Scan for the cell matching the given text and deliver its (X, Y) coordinate at center. 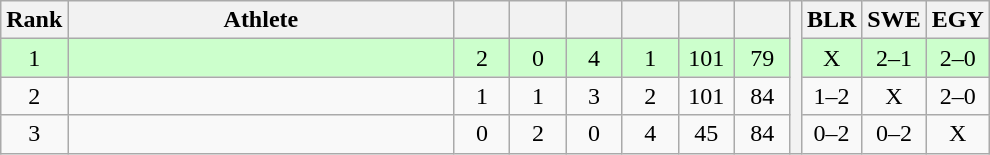
45 (706, 134)
BLR (831, 20)
79 (762, 58)
1–2 (831, 96)
Athlete (261, 20)
EGY (958, 20)
Rank (34, 20)
2–1 (894, 58)
SWE (894, 20)
